From the cell containing the given text, extract its center point as [x, y] coordinate. 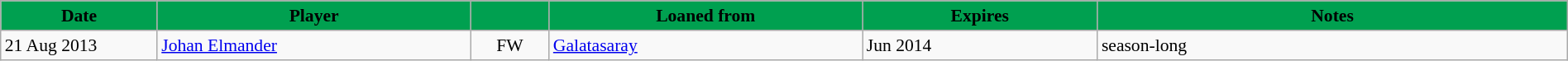
Jun 2014 [980, 45]
21 Aug 2013 [79, 45]
Loaned from [706, 16]
Galatasaray [706, 45]
Expires [980, 16]
Date [79, 16]
Johan Elmander [314, 45]
Notes [1332, 16]
FW [509, 45]
season-long [1332, 45]
Player [314, 16]
